Scan for the cell matching the given text and deliver its [X, Y] coordinate at center. 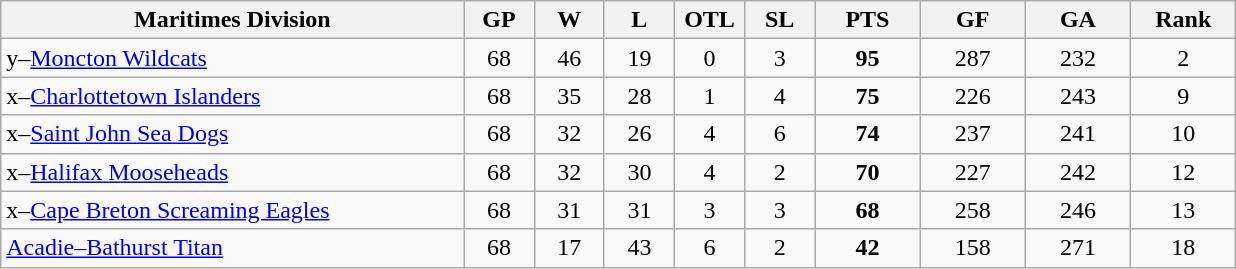
OTL [709, 20]
271 [1078, 248]
237 [972, 134]
Rank [1184, 20]
246 [1078, 210]
Acadie–Bathurst Titan [232, 248]
x–Halifax Mooseheads [232, 172]
SL [780, 20]
158 [972, 248]
PTS [868, 20]
95 [868, 58]
1 [709, 96]
28 [639, 96]
13 [1184, 210]
y–Moncton Wildcats [232, 58]
226 [972, 96]
x–Charlottetown Islanders [232, 96]
9 [1184, 96]
243 [1078, 96]
70 [868, 172]
241 [1078, 134]
232 [1078, 58]
287 [972, 58]
GP [499, 20]
26 [639, 134]
42 [868, 248]
74 [868, 134]
12 [1184, 172]
x–Saint John Sea Dogs [232, 134]
17 [569, 248]
18 [1184, 248]
19 [639, 58]
GF [972, 20]
0 [709, 58]
W [569, 20]
GA [1078, 20]
43 [639, 248]
227 [972, 172]
10 [1184, 134]
Maritimes Division [232, 20]
242 [1078, 172]
L [639, 20]
75 [868, 96]
258 [972, 210]
46 [569, 58]
x–Cape Breton Screaming Eagles [232, 210]
35 [569, 96]
30 [639, 172]
